Return (X, Y) of the center of cell containing provided text 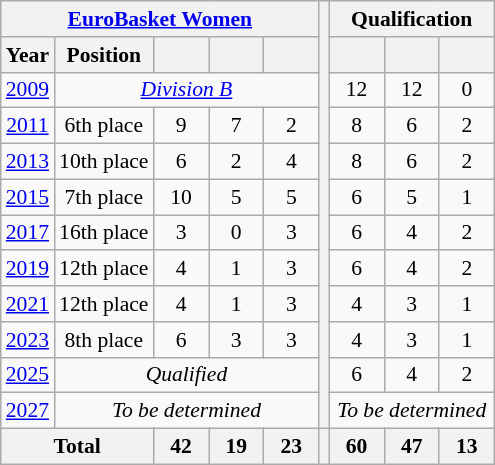
13 (466, 447)
16th place (104, 233)
2021 (28, 304)
Year (28, 55)
10th place (104, 162)
2009 (28, 90)
10 (180, 197)
6th place (104, 126)
Qualification (412, 19)
42 (180, 447)
7th place (104, 197)
47 (412, 447)
7 (236, 126)
2013 (28, 162)
2017 (28, 233)
19 (236, 447)
8th place (104, 340)
Position (104, 55)
Qualified (186, 375)
2011 (28, 126)
23 (292, 447)
2027 (28, 411)
Total (78, 447)
EuroBasket Women (160, 19)
2025 (28, 375)
2023 (28, 340)
2015 (28, 197)
9 (180, 126)
2019 (28, 269)
60 (356, 447)
Division B (186, 90)
